Detect which cell encompasses the target text, then output its [x, y] center coordinate. 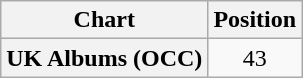
Chart [104, 20]
Position [255, 20]
43 [255, 58]
UK Albums (OCC) [104, 58]
